Identify which cell holds the provided text, then report its (X, Y) central coordinate. 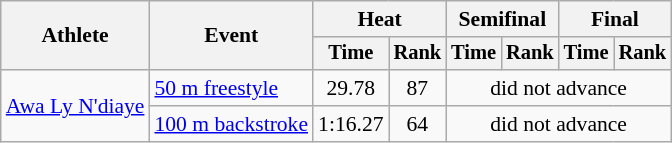
Awa Ly N'diaye (76, 106)
100 m backstroke (231, 124)
1:16.27 (350, 124)
Final (615, 19)
Event (231, 36)
Heat (380, 19)
87 (418, 88)
Semifinal (502, 19)
64 (418, 124)
29.78 (350, 88)
50 m freestyle (231, 88)
Athlete (76, 36)
